For the text-containing cell, return its midpoint in (x, y) coordinate format. 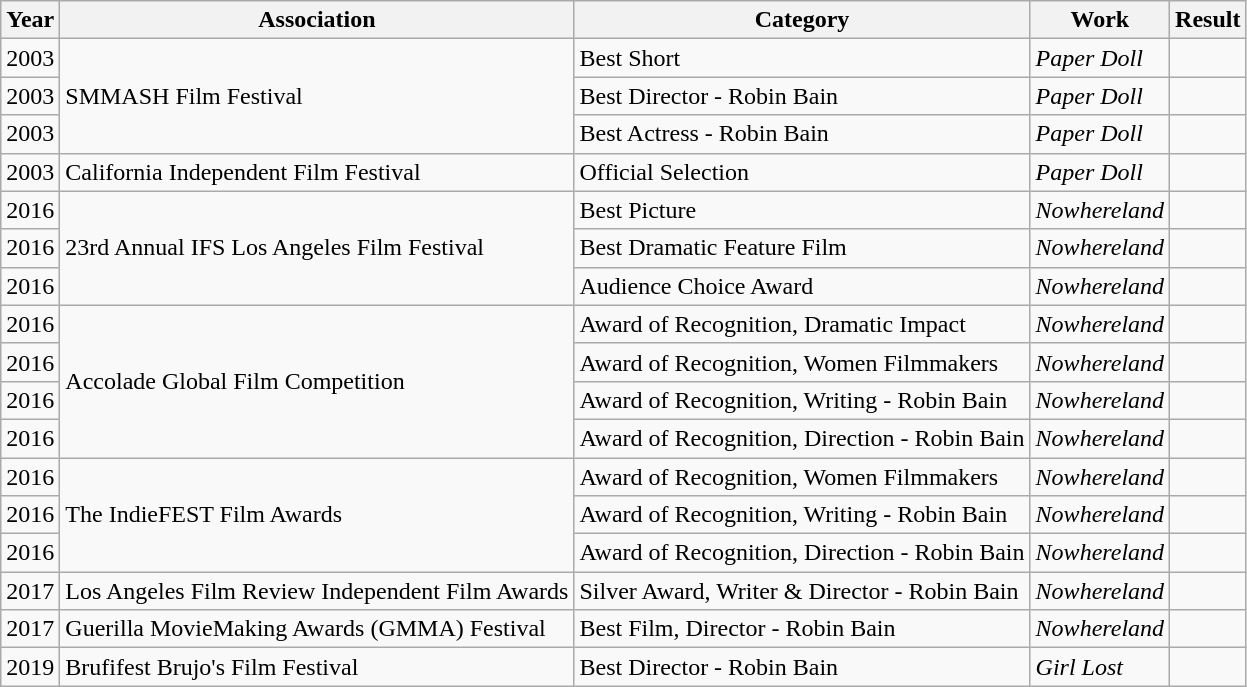
Category (802, 20)
Best Dramatic Feature Film (802, 248)
Best Actress - Robin Bain (802, 134)
Work (1100, 20)
California Independent Film Festival (317, 172)
Girl Lost (1100, 667)
Award of Recognition, Dramatic Impact (802, 324)
Audience Choice Award (802, 286)
Silver Award, Writer & Director - Robin Bain (802, 591)
23rd Annual IFS Los Angeles Film Festival (317, 248)
Best Film, Director - Robin Bain (802, 629)
Association (317, 20)
Result (1208, 20)
Los Angeles Film Review Independent Film Awards (317, 591)
Year (30, 20)
The IndieFEST Film Awards (317, 515)
Best Short (802, 58)
Accolade Global Film Competition (317, 381)
Guerilla MovieMaking Awards (GMMA) Festival (317, 629)
Official Selection (802, 172)
Brufifest Brujo's Film Festival (317, 667)
2019 (30, 667)
SMMASH Film Festival (317, 96)
Best Picture (802, 210)
